Locate the cell with the specified text and output its (x, y) center coordinate. 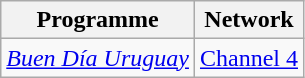
Network (248, 20)
Programme (98, 20)
Buen Día Uruguay (98, 58)
Channel 4 (248, 58)
